Provide the [x, y] coordinate of the cell's center where the given text is located.  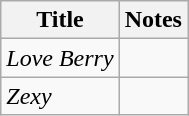
Notes [153, 20]
Zexy [60, 96]
Love Berry [60, 58]
Title [60, 20]
